Provide the (x, y) coordinate of the cell's center where the given text is located.  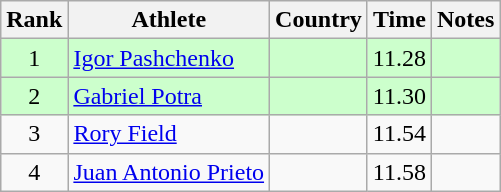
1 (34, 58)
Juan Antonio Prieto (169, 172)
11.54 (399, 134)
Rank (34, 20)
3 (34, 134)
Time (399, 20)
2 (34, 96)
11.58 (399, 172)
11.28 (399, 58)
Athlete (169, 20)
Igor Pashchenko (169, 58)
Rory Field (169, 134)
Gabriel Potra (169, 96)
Country (319, 20)
11.30 (399, 96)
4 (34, 172)
Notes (465, 20)
